Find where the given text appears and provide that cell's center as (x, y) coordinate. 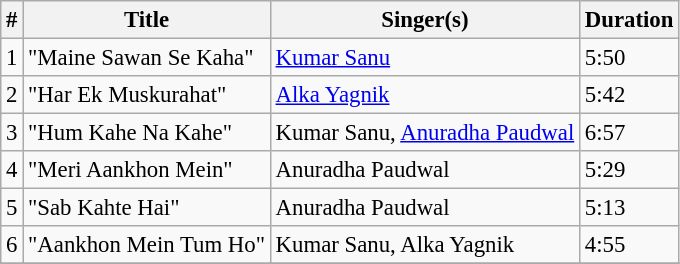
3 (12, 133)
Kumar Sanu (424, 58)
"Hum Kahe Na Kahe" (147, 133)
2 (12, 95)
"Maine Sawan Se Kaha" (147, 58)
5:13 (630, 208)
"Aankhon Mein Tum Ho" (147, 245)
4 (12, 170)
Title (147, 20)
"Har Ek Muskurahat" (147, 95)
Duration (630, 20)
# (12, 20)
Singer(s) (424, 20)
Kumar Sanu, Alka Yagnik (424, 245)
"Sab Kahte Hai" (147, 208)
5:42 (630, 95)
"Meri Aankhon Mein" (147, 170)
Alka Yagnik (424, 95)
5:50 (630, 58)
5:29 (630, 170)
Kumar Sanu, Anuradha Paudwal (424, 133)
4:55 (630, 245)
1 (12, 58)
5 (12, 208)
6:57 (630, 133)
6 (12, 245)
